Identify which cell holds the provided text, then report its (x, y) central coordinate. 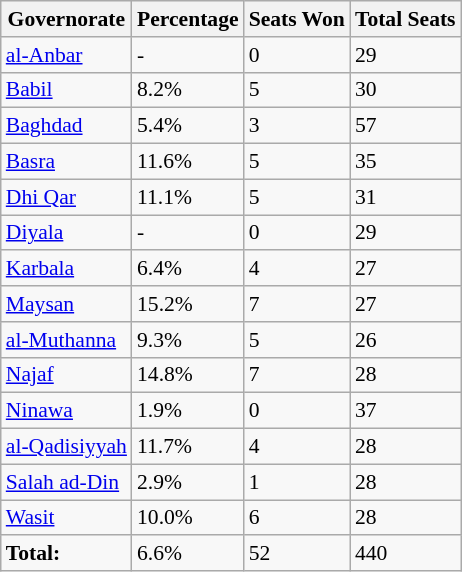
Ninawa (66, 411)
9.3% (188, 340)
35 (406, 162)
2.9% (188, 482)
Basra (66, 162)
1.9% (188, 411)
30 (406, 90)
Karbala (66, 269)
al-Muthanna (66, 340)
11.6% (188, 162)
31 (406, 197)
al-Qadisiyyah (66, 447)
Dhi Qar (66, 197)
11.1% (188, 197)
6.4% (188, 269)
3 (297, 126)
Governorate (66, 19)
Salah ad-Din (66, 482)
Babil (66, 90)
26 (406, 340)
Najaf (66, 375)
Percentage (188, 19)
15.2% (188, 304)
440 (406, 554)
5.4% (188, 126)
6.6% (188, 554)
Maysan (66, 304)
6 (297, 518)
Total: (66, 554)
11.7% (188, 447)
Baghdad (66, 126)
Total Seats (406, 19)
1 (297, 482)
14.8% (188, 375)
Seats Won (297, 19)
Wasit (66, 518)
Diyala (66, 233)
al-Anbar (66, 55)
37 (406, 411)
8.2% (188, 90)
10.0% (188, 518)
52 (297, 554)
57 (406, 126)
